Capture the cell that displays the provided text and extract its [X, Y] central coordinate. 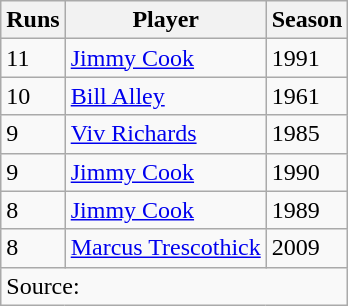
10 [33, 96]
1990 [307, 172]
2009 [307, 248]
11 [33, 58]
Season [307, 20]
1985 [307, 134]
1989 [307, 210]
Runs [33, 20]
Marcus Trescothick [166, 248]
Bill Alley [166, 96]
Source: [174, 286]
1991 [307, 58]
1961 [307, 96]
Player [166, 20]
Viv Richards [166, 134]
